Detect which cell encompasses the target text, then output its [x, y] center coordinate. 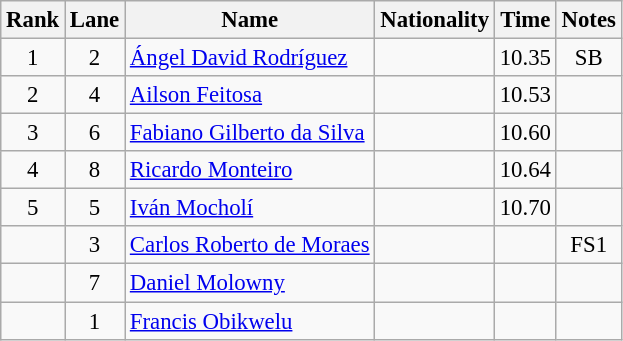
Francis Obikwelu [250, 321]
Lane [95, 20]
Daniel Molowny [250, 283]
10.35 [525, 58]
Name [250, 20]
7 [95, 283]
8 [95, 170]
Ailson Feitosa [250, 95]
FS1 [588, 245]
10.64 [525, 170]
10.70 [525, 208]
6 [95, 133]
Ángel David Rodríguez [250, 58]
Time [525, 20]
10.53 [525, 95]
SB [588, 58]
Rank [33, 20]
Nationality [434, 20]
Carlos Roberto de Moraes [250, 245]
10.60 [525, 133]
Iván Mocholí [250, 208]
Fabiano Gilberto da Silva [250, 133]
Notes [588, 20]
Ricardo Monteiro [250, 170]
